Scan for the cell matching the given text and deliver its [X, Y] coordinate at center. 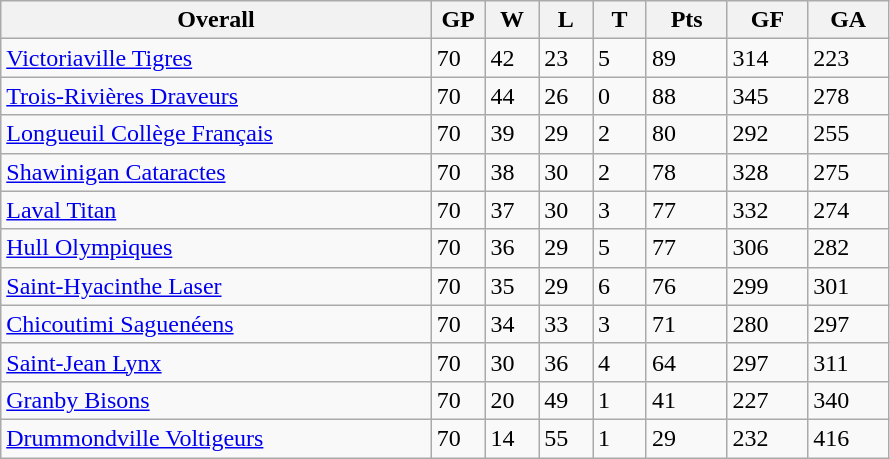
Drummondville Voltigeurs [216, 438]
GP [458, 20]
340 [848, 400]
Shawinigan Cataractes [216, 172]
39 [512, 134]
328 [768, 172]
314 [768, 58]
Chicoutimi Saguenéens [216, 324]
Hull Olympiques [216, 248]
44 [512, 96]
301 [848, 286]
14 [512, 438]
Granby Bisons [216, 400]
GA [848, 20]
6 [620, 286]
26 [566, 96]
41 [686, 400]
280 [768, 324]
89 [686, 58]
42 [512, 58]
76 [686, 286]
255 [848, 134]
Saint-Hyacinthe Laser [216, 286]
78 [686, 172]
35 [512, 286]
Laval Titan [216, 210]
Overall [216, 20]
GF [768, 20]
37 [512, 210]
38 [512, 172]
Trois-Rivières Draveurs [216, 96]
278 [848, 96]
23 [566, 58]
306 [768, 248]
232 [768, 438]
71 [686, 324]
299 [768, 286]
0 [620, 96]
Longueuil Collège Français [216, 134]
292 [768, 134]
275 [848, 172]
34 [512, 324]
55 [566, 438]
L [566, 20]
Saint-Jean Lynx [216, 362]
49 [566, 400]
33 [566, 324]
416 [848, 438]
227 [768, 400]
4 [620, 362]
345 [768, 96]
332 [768, 210]
Pts [686, 20]
T [620, 20]
80 [686, 134]
274 [848, 210]
20 [512, 400]
223 [848, 58]
W [512, 20]
88 [686, 96]
311 [848, 362]
Victoriaville Tigres [216, 58]
64 [686, 362]
282 [848, 248]
